Identify which cell holds the provided text, then report its (x, y) central coordinate. 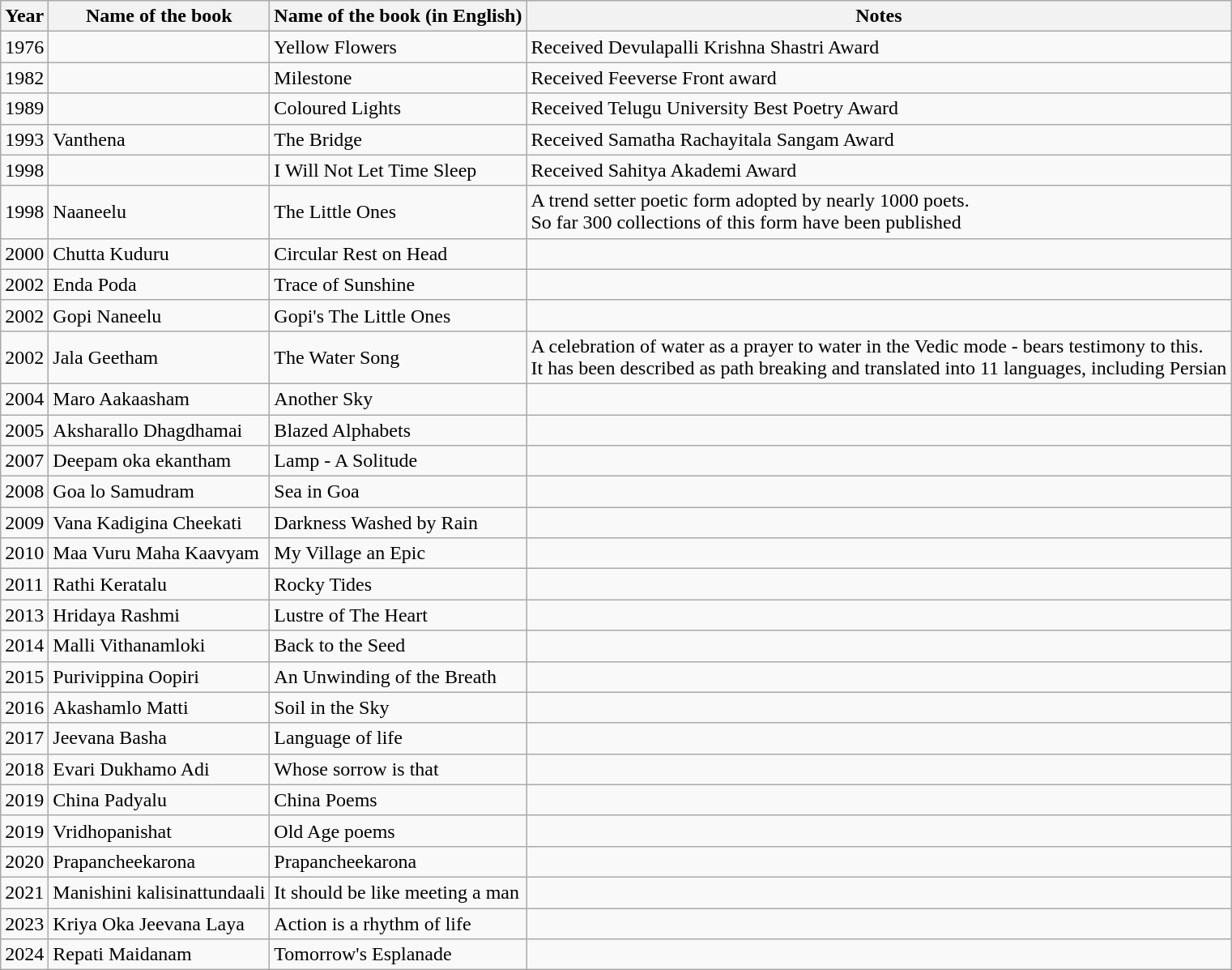
Coloured Lights (399, 109)
I Will Not Let Time Sleep (399, 170)
2010 (24, 553)
2017 (24, 738)
Name of the book (in English) (399, 16)
2007 (24, 461)
A trend setter poetic form adopted by nearly 1000 poets.So far 300 collections of this form have been published (879, 212)
2014 (24, 646)
Yellow Flowers (399, 47)
1982 (24, 78)
Year (24, 16)
Sea in Goa (399, 492)
2009 (24, 523)
2024 (24, 955)
Evari Dukhamo Adi (159, 769)
Old Age poems (399, 831)
Whose sorrow is that (399, 769)
Circular Rest on Head (399, 254)
Goa lo Samudram (159, 492)
2004 (24, 399)
Darkness Washed by Rain (399, 523)
Received Telugu University Best Poetry Award (879, 109)
Vana Kadigina Cheekati (159, 523)
Maro Aakaasham (159, 399)
An Unwinding of the Breath (399, 677)
Back to the Seed (399, 646)
Chutta Kuduru (159, 254)
Aksharallo Dhagdhamai (159, 430)
Milestone (399, 78)
Rathi Keratalu (159, 584)
Enda Poda (159, 284)
Jeevana Basha (159, 738)
Akashamlo Matti (159, 707)
China Padyalu (159, 800)
2005 (24, 430)
Notes (879, 16)
Purivippina Oopiri (159, 677)
The Water Song (399, 357)
Soil in the Sky (399, 707)
2021 (24, 892)
Received Devulapalli Krishna Shastri Award (879, 47)
2013 (24, 615)
China Poems (399, 800)
Naaneelu (159, 212)
1993 (24, 139)
Lamp - A Solitude (399, 461)
Trace of Sunshine (399, 284)
Blazed Alphabets (399, 430)
The Bridge (399, 139)
Gopi's The Little Ones (399, 315)
Gopi Naneelu (159, 315)
Hridaya Rashmi (159, 615)
Manishini kalisinattundaali (159, 892)
Name of the book (159, 16)
Deepam oka ekantham (159, 461)
Maa Vuru Maha Kaavyam (159, 553)
2020 (24, 861)
Repati Maidanam (159, 955)
The Little Ones (399, 212)
Vanthena (159, 139)
Kriya Oka Jeevana Laya (159, 923)
Tomorrow's Esplanade (399, 955)
Received Sahitya Akademi Award (879, 170)
2000 (24, 254)
1989 (24, 109)
2015 (24, 677)
Jala Geetham (159, 357)
My Village an Epic (399, 553)
Lustre of The Heart (399, 615)
Language of life (399, 738)
Vridhopanishat (159, 831)
It should be like meeting a man (399, 892)
2016 (24, 707)
Another Sky (399, 399)
2018 (24, 769)
2011 (24, 584)
Action is a rhythm of life (399, 923)
Received Feeverse Front award (879, 78)
2008 (24, 492)
Rocky Tides (399, 584)
2023 (24, 923)
1976 (24, 47)
Malli Vithanamloki (159, 646)
Received Samatha Rachayitala Sangam Award (879, 139)
